Determine the (X, Y) coordinate at the center of the cell enclosing the given text.  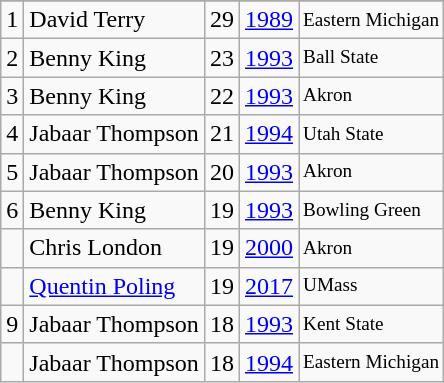
1989 (268, 20)
22 (222, 96)
20 (222, 172)
2017 (268, 286)
4 (12, 134)
2000 (268, 248)
Ball State (372, 58)
Chris London (114, 248)
2 (12, 58)
6 (12, 210)
23 (222, 58)
1 (12, 20)
Kent State (372, 324)
3 (12, 96)
Quentin Poling (114, 286)
9 (12, 324)
29 (222, 20)
Utah State (372, 134)
David Terry (114, 20)
Bowling Green (372, 210)
UMass (372, 286)
5 (12, 172)
21 (222, 134)
